Provide the [X, Y] coordinate of the cell's center where the given text is located.  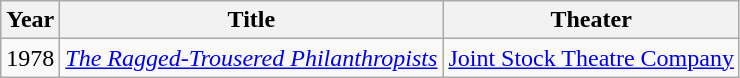
Title [252, 20]
The Ragged-Trousered Philanthropists [252, 58]
Joint Stock Theatre Company [592, 58]
Year [30, 20]
1978 [30, 58]
Theater [592, 20]
